Locate the cell with the specified text and output its [x, y] center coordinate. 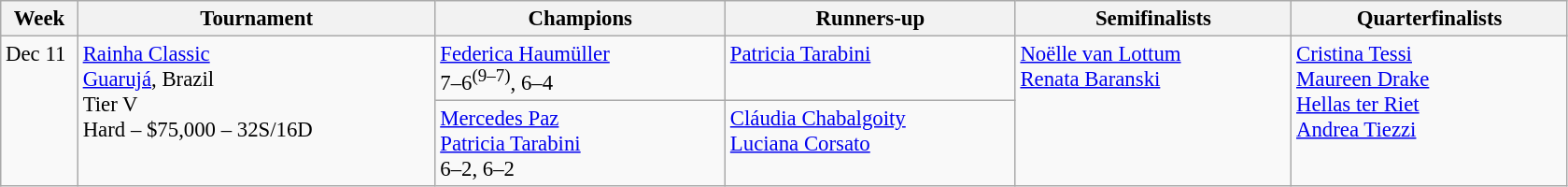
Semifinalists [1153, 19]
Federica Haumüller7–6(9–7), 6–4 [581, 69]
Cristina Tessi Maureen Drake Hellas ter Riet Andrea Tiezzi [1430, 112]
Champions [581, 19]
Week [39, 19]
Dec 11 [39, 112]
Patricia Tarabini [870, 69]
Cláudia Chabalgoity Luciana Corsato [870, 144]
Quarterfinalists [1430, 19]
Tournament [256, 19]
Rainha ClassicGuarujá, BrazilTier V Hard – $75,000 – 32S/16D [256, 112]
Runners-up [870, 19]
Mercedes Paz Patricia Tarabini6–2, 6–2 [581, 144]
Noëlle van Lottum Renata Baranski [1153, 112]
